Output the (x, y) coordinate of the center of the cell containing the given text.  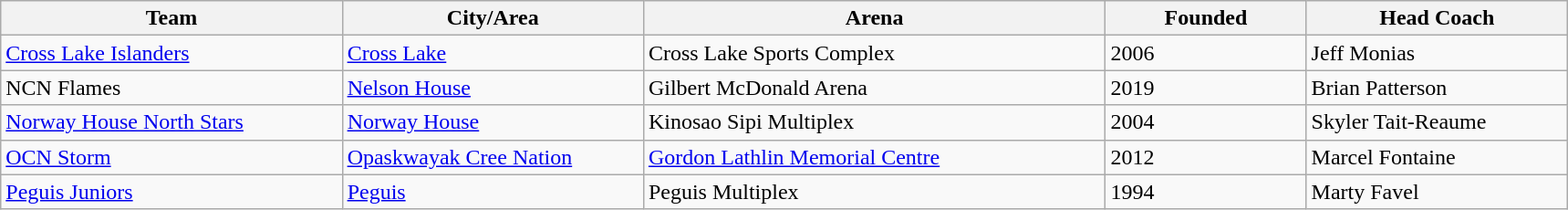
Team (171, 18)
Peguis Juniors (171, 192)
Marty Favel (1437, 192)
1994 (1206, 192)
2006 (1206, 53)
Cross Lake (493, 53)
Founded (1206, 18)
Peguis Multiplex (874, 192)
Brian Patterson (1437, 88)
Gordon Lathlin Memorial Centre (874, 157)
Skyler Tait-Reaume (1437, 122)
Head Coach (1437, 18)
Cross Lake Islanders (171, 53)
Jeff Monias (1437, 53)
2019 (1206, 88)
OCN Storm (171, 157)
Cross Lake Sports Complex (874, 53)
City/Area (493, 18)
Marcel Fontaine (1437, 157)
Gilbert McDonald Arena (874, 88)
Nelson House (493, 88)
Peguis (493, 192)
Arena (874, 18)
NCN Flames (171, 88)
Norway House North Stars (171, 122)
2004 (1206, 122)
Norway House (493, 122)
Opaskwayak Cree Nation (493, 157)
Kinosao Sipi Multiplex (874, 122)
2012 (1206, 157)
